Extract the (X, Y) coordinate from the center of the cell holding the provided text.  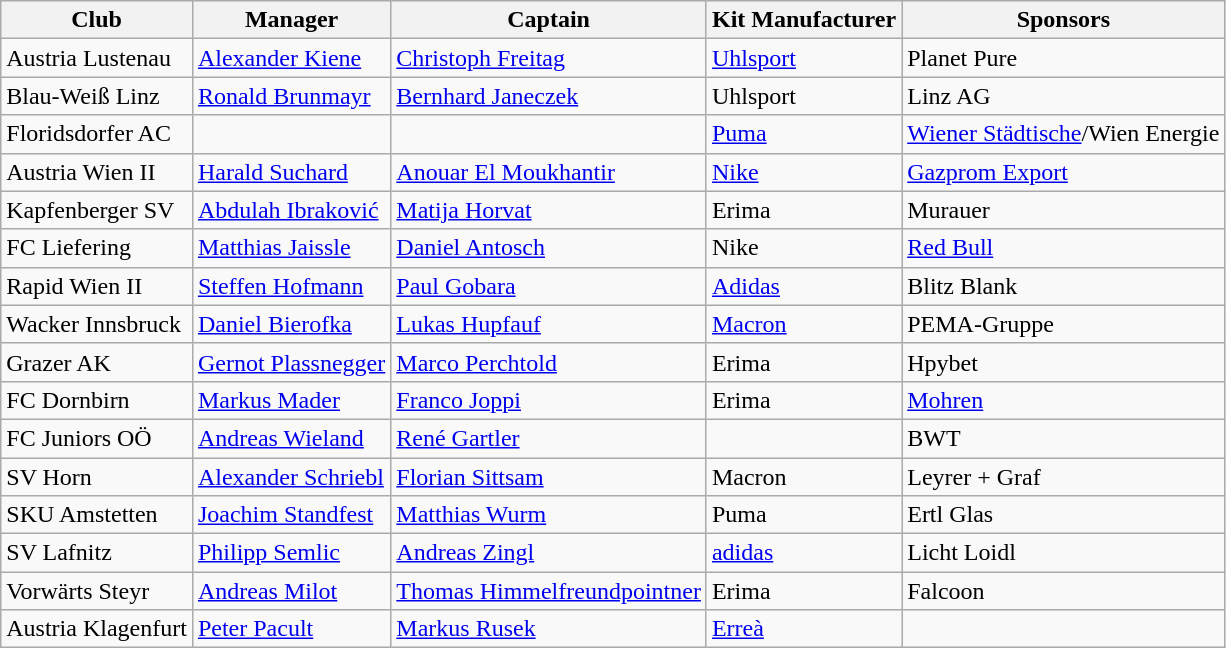
Blau-Weiß Linz (97, 96)
Lukas Hupfauf (549, 324)
BWT (1064, 438)
Wacker Innsbruck (97, 324)
Austria Wien II (97, 172)
Sponsors (1064, 20)
FC Dornbirn (97, 400)
Blitz Blank (1064, 286)
Falcoon (1064, 591)
Captain (549, 20)
Andreas Wieland (291, 438)
Markus Mader (291, 400)
Anouar El Moukhantir (549, 172)
Daniel Antosch (549, 248)
Daniel Bierofka (291, 324)
Kapfenberger SV (97, 210)
Club (97, 20)
Paul Gobara (549, 286)
Christoph Freitag (549, 58)
Andreas Milot (291, 591)
Matija Horvat (549, 210)
Erreà (804, 629)
Vorwärts Steyr (97, 591)
Kit Manufacturer (804, 20)
Rapid Wien II (97, 286)
Bernhard Janeczek (549, 96)
Manager (291, 20)
Ronald Brunmayr (291, 96)
adidas (804, 553)
SV Lafnitz (97, 553)
FC Juniors OÖ (97, 438)
Hpybet (1064, 362)
Harald Suchard (291, 172)
Thomas Himmelfreundpointner (549, 591)
Wiener Städtische/Wien Energie (1064, 134)
Leyrer + Graf (1064, 477)
Philipp Semlic (291, 553)
Grazer AK (97, 362)
Steffen Hofmann (291, 286)
Red Bull (1064, 248)
Linz AG (1064, 96)
René Gartler (549, 438)
Abdulah Ibraković (291, 210)
Mohren (1064, 400)
Murauer (1064, 210)
Matthias Jaissle (291, 248)
PEMA-Gruppe (1064, 324)
Andreas Zingl (549, 553)
Licht Loidl (1064, 553)
Austria Lustenau (97, 58)
Franco Joppi (549, 400)
SKU Amstetten (97, 515)
Joachim Standfest (291, 515)
FC Liefering (97, 248)
Floridsdorfer AC (97, 134)
Ertl Glas (1064, 515)
Planet Pure (1064, 58)
Peter Pacult (291, 629)
Florian Sittsam (549, 477)
Alexander Kiene (291, 58)
Marco Perchtold (549, 362)
Gernot Plassnegger (291, 362)
SV Horn (97, 477)
Markus Rusek (549, 629)
Alexander Schriebl (291, 477)
Austria Klagenfurt (97, 629)
Adidas (804, 286)
Gazprom Export (1064, 172)
Matthias Wurm (549, 515)
